From the cell containing the given text, extract its center point as (X, Y) coordinate. 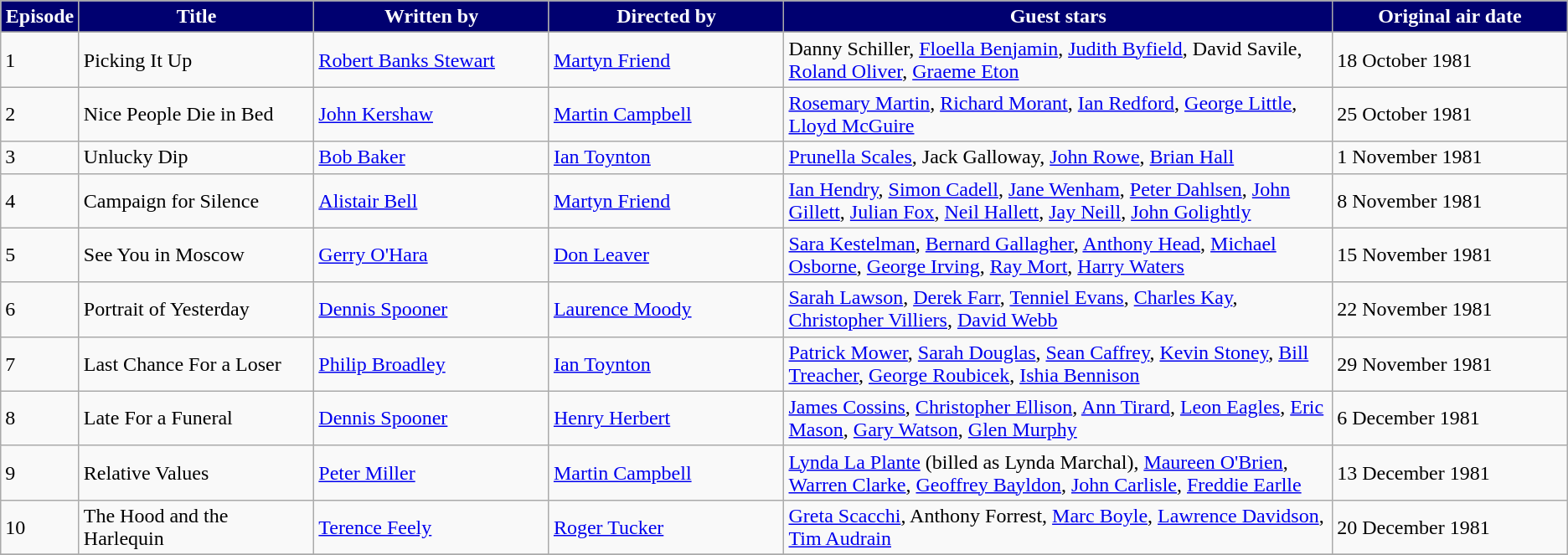
Last Chance For a Loser (196, 363)
Title (196, 17)
Written by (432, 17)
8 (40, 419)
25 October 1981 (1451, 114)
4 (40, 201)
6 December 1981 (1451, 419)
15 November 1981 (1451, 254)
3 (40, 157)
Henry Herbert (667, 419)
Campaign for Silence (196, 201)
13 December 1981 (1451, 472)
Episode (40, 17)
Greta Scacchi, Anthony Forrest, Marc Boyle, Lawrence Davidson, Tim Audrain (1059, 527)
Bob Baker (432, 157)
Guest stars (1059, 17)
Roger Tucker (667, 527)
Ian Hendry, Simon Cadell, Jane Wenham, Peter Dahlsen, John Gillett, Julian Fox, Neil Hallett, Jay Neill, John Golightly (1059, 201)
Danny Schiller, Floella Benjamin, Judith Byfield, David Savile, Roland Oliver, Graeme Eton (1059, 60)
Gerry O'Hara (432, 254)
Prunella Scales, Jack Galloway, John Rowe, Brian Hall (1059, 157)
10 (40, 527)
John Kershaw (432, 114)
Robert Banks Stewart (432, 60)
Laurence Moody (667, 310)
22 November 1981 (1451, 310)
6 (40, 310)
1 (40, 60)
2 (40, 114)
Unlucky Dip (196, 157)
5 (40, 254)
Rosemary Martin, Richard Morant, Ian Redford, George Little, Lloyd McGuire (1059, 114)
18 October 1981 (1451, 60)
Sara Kestelman, Bernard Gallagher, Anthony Head, Michael Osborne, George Irving, Ray Mort, Harry Waters (1059, 254)
Directed by (667, 17)
9 (40, 472)
1 November 1981 (1451, 157)
Lynda La Plante (billed as Lynda Marchal), Maureen O'Brien, Warren Clarke, Geoffrey Bayldon, John Carlisle, Freddie Earlle (1059, 472)
Peter Miller (432, 472)
See You in Moscow (196, 254)
Original air date (1451, 17)
Patrick Mower, Sarah Douglas, Sean Caffrey, Kevin Stoney, Bill Treacher, George Roubicek, Ishia Bennison (1059, 363)
James Cossins, Christopher Ellison, Ann Tirard, Leon Eagles, Eric Mason, Gary Watson, Glen Murphy (1059, 419)
8 November 1981 (1451, 201)
Philip Broadley (432, 363)
29 November 1981 (1451, 363)
The Hood and the Harlequin (196, 527)
Terence Feely (432, 527)
Sarah Lawson, Derek Farr, Tenniel Evans, Charles Kay, Christopher Villiers, David Webb (1059, 310)
20 December 1981 (1451, 527)
Don Leaver (667, 254)
Late For a Funeral (196, 419)
Picking It Up (196, 60)
Nice People Die in Bed (196, 114)
Portrait of Yesterday (196, 310)
Alistair Bell (432, 201)
7 (40, 363)
Relative Values (196, 472)
